Scan for the cell matching the given text and deliver its [x, y] coordinate at center. 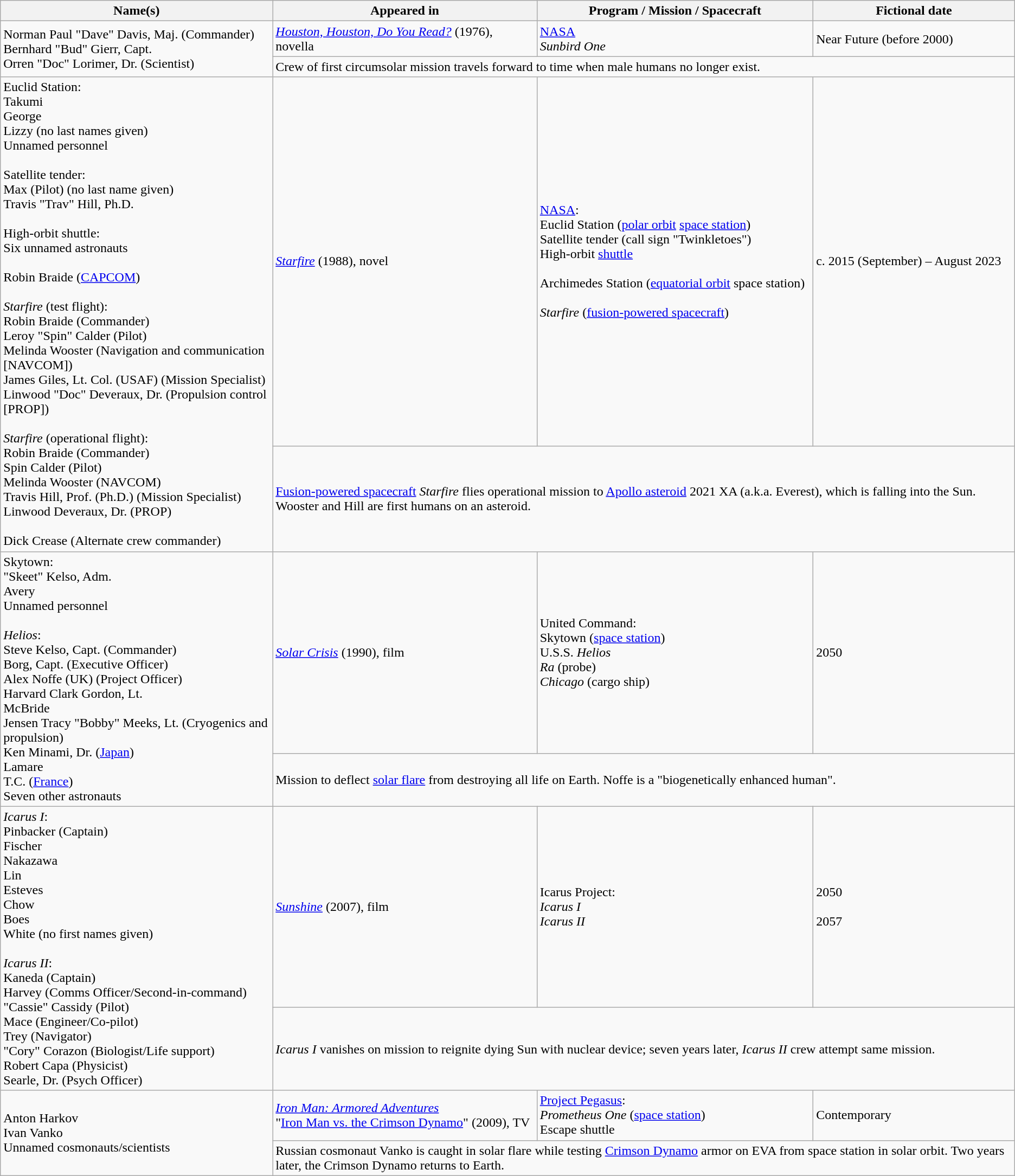
NASASunbird One [674, 39]
c. 2015 (September) – August 2023 [914, 261]
Mission to deflect solar flare from destroying all life on Earth. Noffe is a "biogenetically enhanced human". [644, 780]
Anton HarkovIvan VankoUnnamed cosmonauts/scientists [137, 1133]
Sunshine (2007), film [404, 907]
Near Future (before 2000) [914, 39]
Solar Crisis (1990), film [404, 653]
Icarus Project:Icarus IIcarus II [674, 907]
Appeared in [404, 11]
Program / Mission / Spacecraft [674, 11]
Crew of first circumsolar mission travels forward to time when male humans no longer exist. [644, 67]
Contemporary [914, 1115]
United Command:Skytown (space station)U.S.S. HeliosRa (probe)Chicago (cargo ship) [674, 653]
Fictional date [914, 11]
Starfire (1988), novel [404, 261]
Iron Man: Armored Adventures"Iron Man vs. the Crimson Dynamo" (2009), TV [404, 1115]
Houston, Houston, Do You Read? (1976), novella [404, 39]
Icarus I vanishes on mission to reignite dying Sun with nuclear device; seven years later, Icarus II crew attempt same mission. [644, 1049]
20502057 [914, 907]
Name(s) [137, 11]
Norman Paul "Dave" Davis, Maj. (Commander)Bernhard "Bud" Gierr, Capt.Orren "Doc" Lorimer, Dr. (Scientist) [137, 49]
Project Pegasus:Prometheus One (space station)Escape shuttle [674, 1115]
2050 [914, 653]
